Determine the (X, Y) coordinate at the center of the cell enclosing the given text.  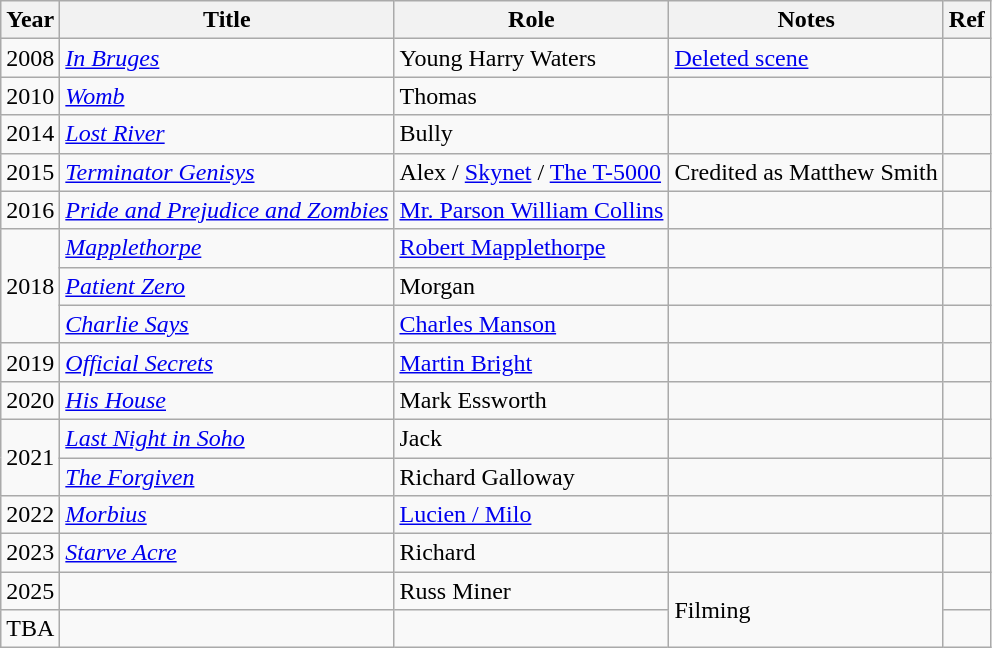
Terminator Genisys (227, 172)
Charlie Says (227, 324)
Official Secrets (227, 362)
Charles Manson (532, 324)
Year (30, 20)
2025 (30, 591)
Starve Acre (227, 553)
2015 (30, 172)
2022 (30, 515)
Morgan (532, 286)
Filming (806, 610)
Deleted scene (806, 58)
Mapplethorpe (227, 248)
Lost River (227, 134)
Robert Mapplethorpe (532, 248)
2020 (30, 400)
Russ Miner (532, 591)
His House (227, 400)
Jack (532, 438)
Credited as Matthew Smith (806, 172)
Bully (532, 134)
Mr. Parson William Collins (532, 210)
2018 (30, 286)
Mark Essworth (532, 400)
Martin Bright (532, 362)
2008 (30, 58)
TBA (30, 629)
Ref (966, 20)
Alex / Skynet / The T-5000 (532, 172)
Notes (806, 20)
2019 (30, 362)
Pride and Prejudice and Zombies (227, 210)
Lucien / Milo (532, 515)
Role (532, 20)
Thomas (532, 96)
2010 (30, 96)
The Forgiven (227, 477)
Richard (532, 553)
2023 (30, 553)
Young Harry Waters (532, 58)
Morbius (227, 515)
Womb (227, 96)
2014 (30, 134)
Richard Galloway (532, 477)
2021 (30, 457)
In Bruges (227, 58)
2016 (30, 210)
Patient Zero (227, 286)
Last Night in Soho (227, 438)
Title (227, 20)
